Return [X, Y] of the center of cell containing provided text 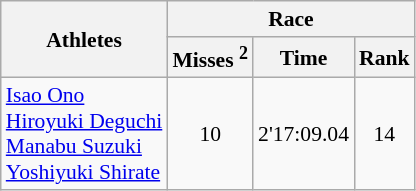
10 [210, 134]
Rank [384, 58]
14 [384, 134]
Misses 2 [210, 58]
2'17:09.04 [304, 134]
Time [304, 58]
Athletes [84, 40]
Race [290, 19]
Isao OnoHiroyuki DeguchiManabu SuzukiYoshiyuki Shirate [84, 134]
